Identify which cell holds the provided text, then report its [X, Y] central coordinate. 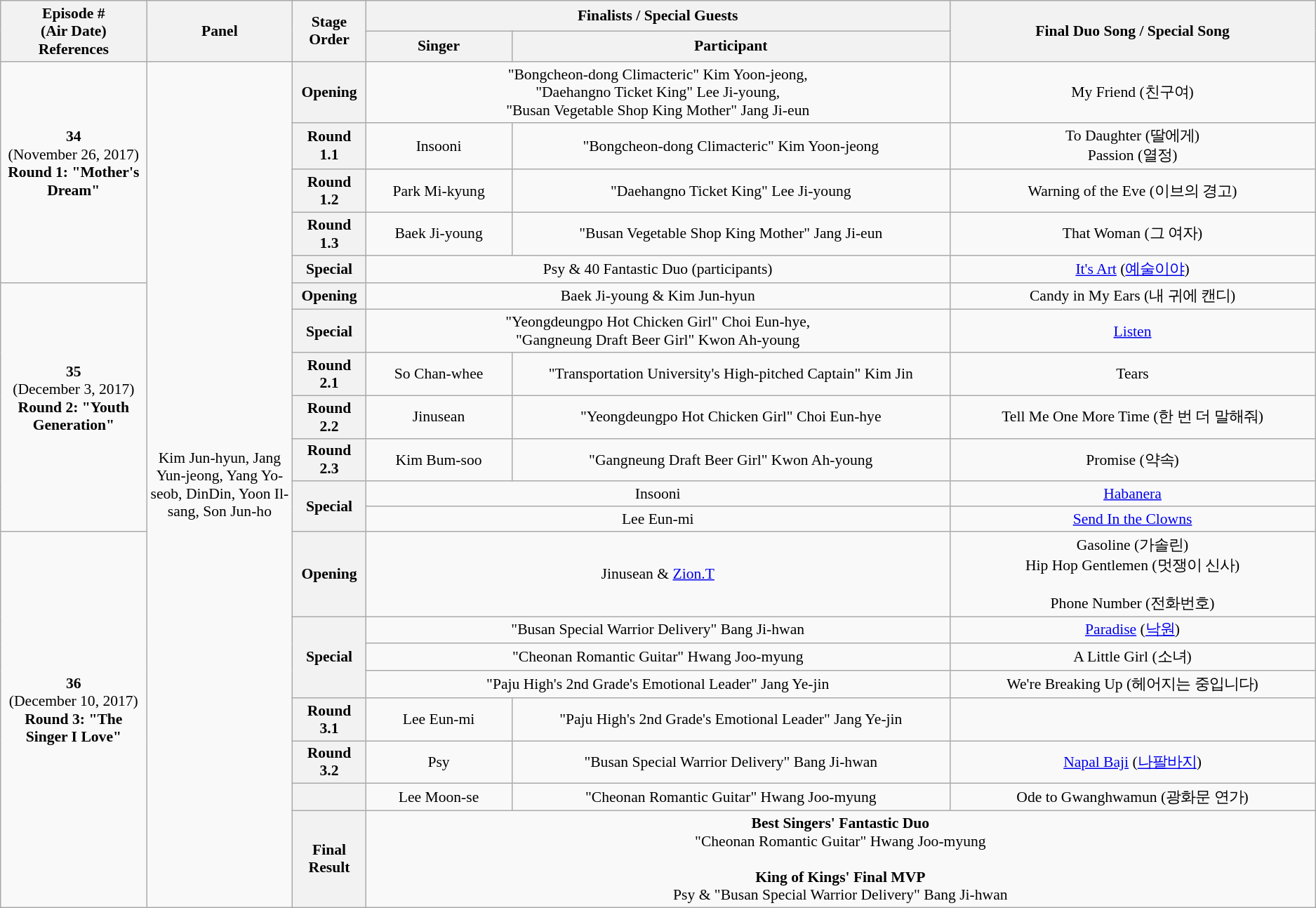
Napal Baji (나팔바지) [1132, 763]
Candy in My Ears (내 귀에 캔디) [1132, 296]
Tell Me One More Time (한 번 더 말해줘) [1132, 417]
Panel [220, 31]
36(December 10, 2017)Round 3: "The Singer I Love" [74, 720]
It's Art (예술이야) [1132, 270]
Paradise (낙원) [1132, 631]
A Little Girl (소녀) [1132, 657]
35(December 3, 2017)Round 2: "Youth Generation" [74, 407]
Kim Bum-soo [439, 459]
Psy & 40 Fantastic Duo (participants) [658, 270]
34(November 26, 2017)Round 1: "Mother's Dream" [74, 173]
Participant [731, 46]
Kim Jun-hyun, Jang Yun-jeong, Yang Yo-seob, DinDin, Yoon Il-sang, Son Jun-ho [220, 485]
"Bongcheon-dong Climacteric" Kim Yoon-jeong [731, 146]
Round 3.1 [329, 719]
Send In the Clowns [1132, 519]
"Yeongdeungpo Hot Chicken Girl" Choi Eun-hye [731, 417]
Habanera [1132, 494]
So Chan-whee [439, 374]
Round 3.2 [329, 763]
Park Mi-kyung [439, 191]
Lee Moon-se [439, 798]
Baek Ji-young [439, 235]
"Daehangno Ticket King" Lee Ji-young [731, 191]
"Transportation University's High-pitched Captain" Kim Jin [731, 374]
Tears [1132, 374]
Promise (약속) [1132, 459]
"Bongcheon-dong Climacteric" Kim Yoon-jeong,"Daehangno Ticket King" Lee Ji-young,"Busan Vegetable Shop King Mother" Jang Ji-eun [658, 93]
"Busan Vegetable Shop King Mother" Jang Ji-eun [731, 235]
"Gangneung Draft Beer Girl" Kwon Ah-young [731, 459]
Psy [439, 763]
My Friend (친구여) [1132, 93]
To Daughter (딸에게)Passion (열정) [1132, 146]
Round 1.3 [329, 235]
Finalists / Special Guests [658, 15]
"Yeongdeungpo Hot Chicken Girl" Choi Eun-hye,"Gangneung Draft Beer Girl" Kwon Ah-young [658, 331]
That Woman (그 여자) [1132, 235]
Episode #(Air Date)References [74, 31]
Round 2.2 [329, 417]
Round 2.1 [329, 374]
Final Result [329, 860]
Warning of the Eve (이브의 경고) [1132, 191]
Gasoline (가솔린)Hip Hop Gentlemen (멋쟁이 신사)Phone Number (전화번호) [1132, 574]
Final Duo Song / Special Song [1132, 31]
Ode to Gwanghwamun (광화문 연가) [1132, 798]
Singer [439, 46]
Listen [1132, 331]
Jinusean & Zion.T [658, 574]
Round 2.3 [329, 459]
Round 1.1 [329, 146]
We're Breaking Up (헤어지는 중입니다) [1132, 684]
Stage Order [329, 31]
Best Singers' Fantastic Duo"Cheonan Romantic Guitar" Hwang Joo-myungKing of Kings' Final MVPPsy & "Busan Special Warrior Delivery" Bang Ji-hwan [841, 860]
Round 1.2 [329, 191]
Baek Ji-young & Kim Jun-hyun [658, 296]
Jinusean [439, 417]
